Return (X, Y) of the center of cell containing provided text 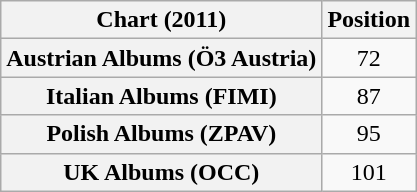
Austrian Albums (Ö3 Austria) (162, 58)
Polish Albums (ZPAV) (162, 134)
Position (369, 20)
101 (369, 172)
UK Albums (OCC) (162, 172)
Italian Albums (FIMI) (162, 96)
Chart (2011) (162, 20)
87 (369, 96)
72 (369, 58)
95 (369, 134)
